Extract the (x, y) coordinate from the center of the cell holding the provided text.  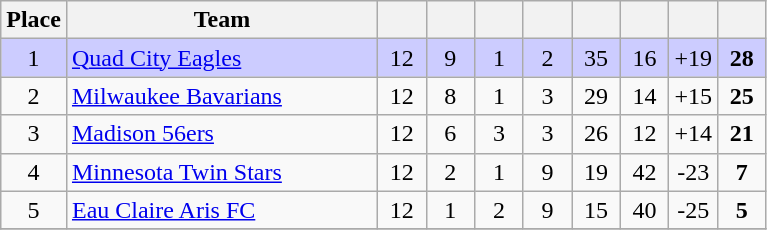
+19 (694, 58)
+15 (694, 96)
8 (450, 96)
7 (742, 172)
Madison 56ers (222, 134)
Place (34, 20)
-25 (694, 210)
4 (34, 172)
26 (596, 134)
Team (222, 20)
Quad City Eagles (222, 58)
Minnesota Twin Stars (222, 172)
35 (596, 58)
Eau Claire Aris FC (222, 210)
28 (742, 58)
14 (644, 96)
19 (596, 172)
+14 (694, 134)
16 (644, 58)
Milwaukee Bavarians (222, 96)
42 (644, 172)
21 (742, 134)
15 (596, 210)
-23 (694, 172)
6 (450, 134)
40 (644, 210)
25 (742, 96)
29 (596, 96)
